Identify which cell holds the provided text, then report its (x, y) central coordinate. 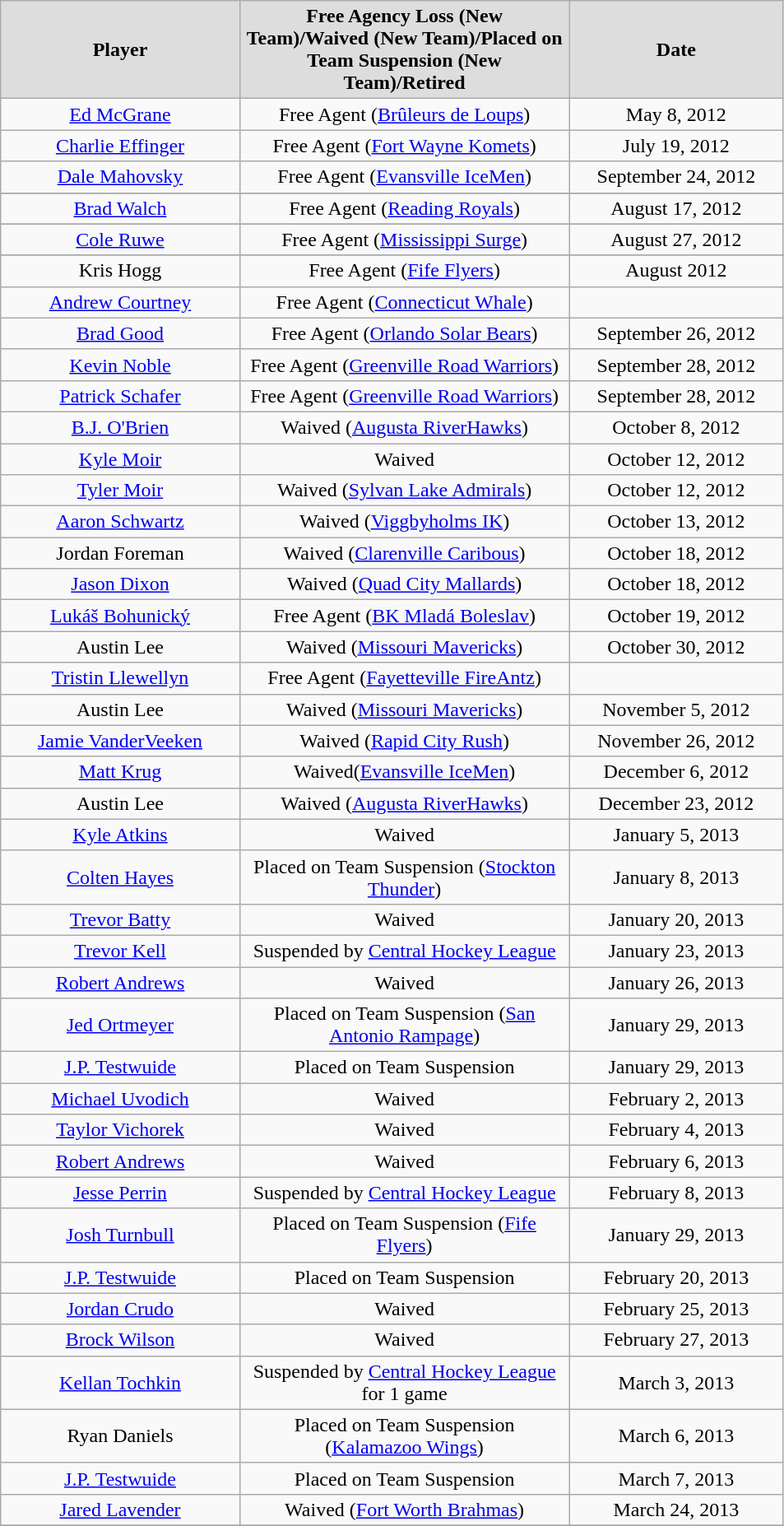
Brad Good (120, 333)
Dale Mahovsky (120, 177)
March 7, 2013 (676, 1478)
March 6, 2013 (676, 1435)
Kevin Noble (120, 365)
February 27, 2013 (676, 1340)
Ryan Daniels (120, 1435)
Kyle Moir (120, 458)
Free Agent (Connecticut Whale) (405, 302)
February 4, 2013 (676, 1130)
Tristin Llewellyn (120, 678)
February 25, 2013 (676, 1309)
Suspended by Central Hockey League for 1 game (405, 1383)
October 13, 2012 (676, 522)
Free Agent (Orlando Solar Bears) (405, 333)
Josh Turnbull (120, 1235)
Date (676, 49)
January 23, 2013 (676, 951)
February 6, 2013 (676, 1161)
Patrick Schafer (120, 396)
Jed Ortmeyer (120, 1026)
Jordan Foreman (120, 553)
Waived (Rapid City Rush) (405, 741)
Taylor Vichorek (120, 1130)
Free Agency Loss (New Team)/Waived (New Team)/Placed on Team Suspension (New Team)/Retired (405, 49)
September 24, 2012 (676, 177)
January 26, 2013 (676, 982)
March 3, 2013 (676, 1383)
Player (120, 49)
Brock Wilson (120, 1340)
Free Agent (Fife Flyers) (405, 271)
November 26, 2012 (676, 741)
November 5, 2012 (676, 709)
February 2, 2013 (676, 1099)
Waived (Sylvan Lake Admirals) (405, 491)
Jared Lavender (120, 1510)
August 17, 2012 (676, 208)
Matt Krug (120, 772)
Kris Hogg (120, 271)
August 2012 (676, 271)
Free Agent (Evansville IceMen) (405, 177)
Jason Dixon (120, 584)
Free Agent (BK Mladá Boleslav) (405, 616)
Waived (Fort Worth Brahmas) (405, 1510)
Michael Uvodich (120, 1099)
February 8, 2013 (676, 1193)
Placed on Team Suspension (San Antonio Rampage) (405, 1026)
October 8, 2012 (676, 427)
Waived(Evansville IceMen) (405, 772)
Waived (Viggbyholms IK) (405, 522)
October 30, 2012 (676, 647)
Trevor Kell (120, 951)
Charlie Effinger (120, 146)
Free Agent (Fayetteville FireAntz) (405, 678)
Tyler Moir (120, 491)
Placed on Team Suspension (Fife Flyers) (405, 1235)
Colten Hayes (120, 877)
Brad Walch (120, 208)
Free Agent (Reading Royals) (405, 208)
Waived (Clarenville Caribous) (405, 553)
Placed on Team Suspension (Stockton Thunder) (405, 877)
September 26, 2012 (676, 333)
August 27, 2012 (676, 240)
January 20, 2013 (676, 919)
January 8, 2013 (676, 877)
Free Agent (Brûleurs de Loups) (405, 114)
Jordan Crudo (120, 1309)
Placed on Team Suspension (Kalamazoo Wings) (405, 1435)
December 6, 2012 (676, 772)
Lukáš Bohunický (120, 616)
Cole Ruwe (120, 240)
B.J. O'Brien (120, 427)
Jamie VanderVeeken (120, 741)
Kyle Atkins (120, 835)
Ed McGrane (120, 114)
February 20, 2013 (676, 1277)
January 5, 2013 (676, 835)
Aaron Schwartz (120, 522)
May 8, 2012 (676, 114)
July 19, 2012 (676, 146)
Waived (Quad City Mallards) (405, 584)
Jesse Perrin (120, 1193)
March 24, 2013 (676, 1510)
Free Agent (Fort Wayne Komets) (405, 146)
December 23, 2012 (676, 803)
October 19, 2012 (676, 616)
Kellan Tochkin (120, 1383)
Andrew Courtney (120, 302)
Trevor Batty (120, 919)
Free Agent (Mississippi Surge) (405, 240)
